Pinpoint the cell where the given text exists, returning its [X, Y] midpoint coordinate. 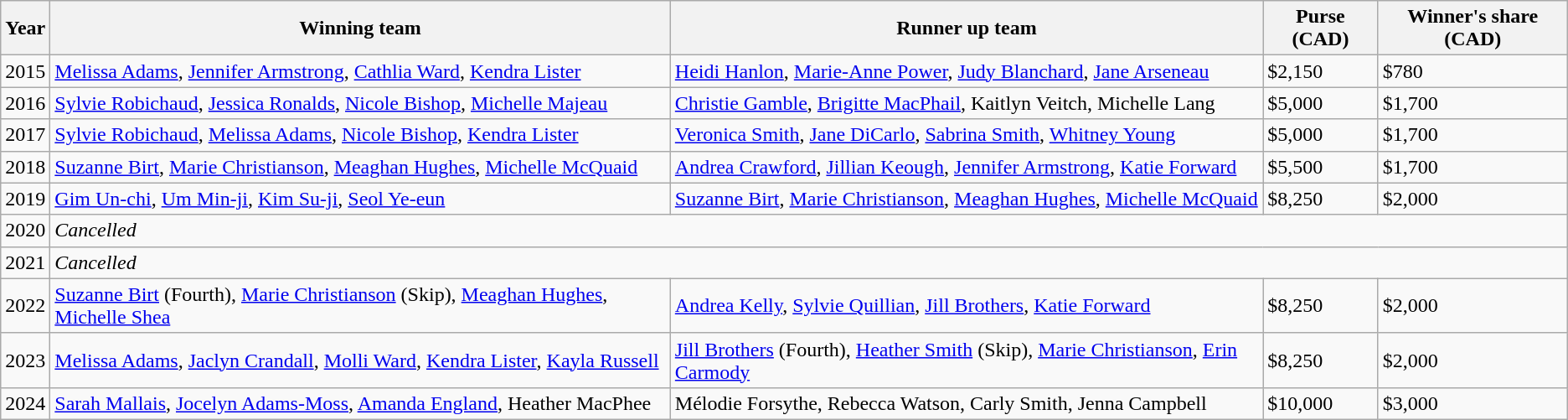
Melissa Adams, Jennifer Armstrong, Cathlia Ward, Kendra Lister [360, 71]
Mélodie Forsythe, Rebecca Watson, Carly Smith, Jenna Campbell [967, 403]
$10,000 [1321, 403]
2023 [25, 360]
2018 [25, 167]
Melissa Adams, Jaclyn Crandall, Molli Ward, Kendra Lister, Kayla Russell [360, 360]
Suzanne Birt (Fourth), Marie Christianson (Skip), Meaghan Hughes, Michelle Shea [360, 305]
2022 [25, 305]
Gim Un-chi, Um Min-ji, Kim Su-ji, Seol Ye-eun [360, 199]
Andrea Kelly, Sylvie Quillian, Jill Brothers, Katie Forward [967, 305]
Purse (CAD) [1321, 29]
Runner up team [967, 29]
2017 [25, 135]
Heidi Hanlon, Marie-Anne Power, Judy Blanchard, Jane Arseneau [967, 71]
$3,000 [1473, 403]
Sylvie Robichaud, Jessica Ronalds, Nicole Bishop, Michelle Majeau [360, 103]
2019 [25, 199]
Sarah Mallais, Jocelyn Adams-Moss, Amanda England, Heather MacPhee [360, 403]
2021 [25, 262]
Christie Gamble, Brigitte MacPhail, Kaitlyn Veitch, Michelle Lang [967, 103]
Sylvie Robichaud, Melissa Adams, Nicole Bishop, Kendra Lister [360, 135]
$780 [1473, 71]
2024 [25, 403]
Year [25, 29]
2015 [25, 71]
$5,500 [1321, 167]
Andrea Crawford, Jillian Keough, Jennifer Armstrong, Katie Forward [967, 167]
Winning team [360, 29]
2020 [25, 231]
Jill Brothers (Fourth), Heather Smith (Skip), Marie Christianson, Erin Carmody [967, 360]
Winner's share (CAD) [1473, 29]
$2,150 [1321, 71]
2016 [25, 103]
Veronica Smith, Jane DiCarlo, Sabrina Smith, Whitney Young [967, 135]
